Return the [X, Y] coordinate for the center point of the cell that contains the specified text.  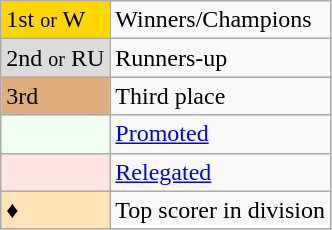
1st or W [56, 20]
3rd [56, 96]
Third place [220, 96]
♦ [56, 210]
Runners-up [220, 58]
Top scorer in division [220, 210]
Relegated [220, 172]
Winners/Champions [220, 20]
2nd or RU [56, 58]
Promoted [220, 134]
